Detect which cell encompasses the target text, then output its (X, Y) center coordinate. 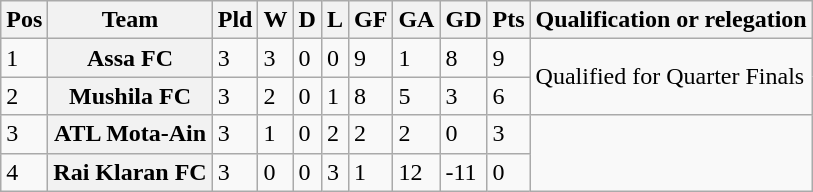
L (334, 20)
GA (416, 20)
ATL Mota-Ain (130, 134)
GD (464, 20)
Pld (235, 20)
Team (130, 20)
6 (508, 96)
Qualified for Quarter Finals (671, 77)
W (276, 20)
-11 (464, 172)
5 (416, 96)
Assa FC (130, 58)
Pts (508, 20)
Qualification or relegation (671, 20)
D (307, 20)
Mushila FC (130, 96)
Rai Klaran FC (130, 172)
GF (370, 20)
Pos (24, 20)
12 (416, 172)
4 (24, 172)
